Capture the cell that displays the provided text and extract its [X, Y] central coordinate. 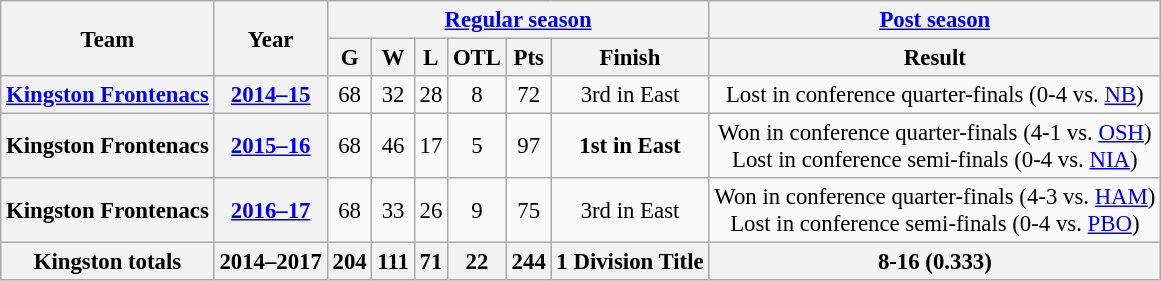
Lost in conference quarter-finals (0-4 vs. NB) [935, 95]
Won in conference quarter-finals (4-3 vs. HAM) Lost in conference semi-finals (0-4 vs. PBO) [935, 210]
28 [430, 95]
97 [528, 146]
Pts [528, 58]
Finish [630, 58]
111 [393, 262]
OTL [478, 58]
Team [108, 38]
244 [528, 262]
26 [430, 210]
204 [350, 262]
72 [528, 95]
Post season [935, 20]
75 [528, 210]
G [350, 58]
2014–15 [270, 95]
5 [478, 146]
Won in conference quarter-finals (4-1 vs. OSH) Lost in conference semi-finals (0-4 vs. NIA) [935, 146]
9 [478, 210]
Result [935, 58]
32 [393, 95]
L [430, 58]
Year [270, 38]
Regular season [518, 20]
22 [478, 262]
2016–17 [270, 210]
2014–2017 [270, 262]
1 Division Title [630, 262]
46 [393, 146]
1st in East [630, 146]
2015–16 [270, 146]
71 [430, 262]
17 [430, 146]
33 [393, 210]
8-16 (0.333) [935, 262]
W [393, 58]
8 [478, 95]
Kingston totals [108, 262]
